Locate the cell with the specified text and output its (X, Y) center coordinate. 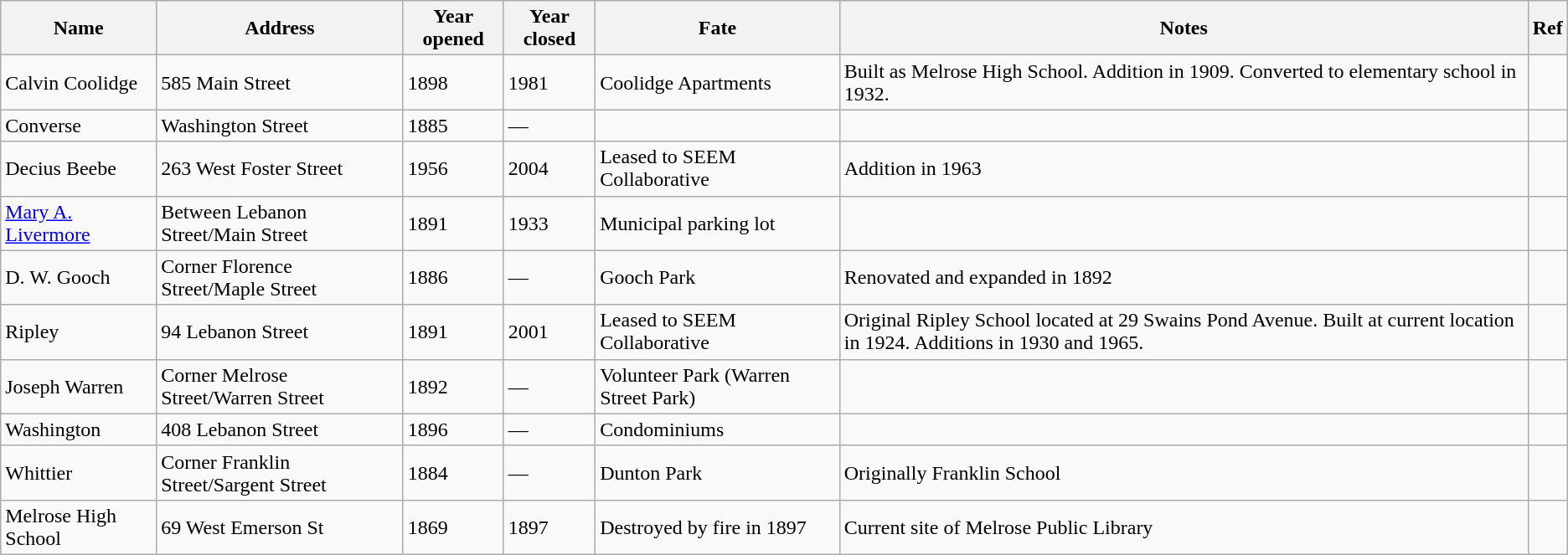
D. W. Gooch (79, 278)
1896 (453, 429)
1933 (549, 223)
Volunteer Park (Warren Street Park) (718, 387)
1892 (453, 387)
Destroyed by fire in 1897 (718, 527)
Whittier (79, 472)
585 Main Street (280, 82)
1898 (453, 82)
1884 (453, 472)
Converse (79, 126)
Coolidge Apartments (718, 82)
1885 (453, 126)
Originally Franklin School (1184, 472)
2001 (549, 331)
Addition in 1963 (1184, 169)
2004 (549, 169)
Corner Florence Street/Maple Street (280, 278)
Year opened (453, 28)
Corner Melrose Street/Warren Street (280, 387)
Municipal parking lot (718, 223)
Corner Franklin Street/Sargent Street (280, 472)
Joseph Warren (79, 387)
1956 (453, 169)
Ref (1548, 28)
Built as Melrose High School. Addition in 1909. Converted to elementary school in 1932. (1184, 82)
Renovated and expanded in 1892 (1184, 278)
Decius Beebe (79, 169)
94 Lebanon Street (280, 331)
Washington (79, 429)
Gooch Park (718, 278)
Year closed (549, 28)
408 Lebanon Street (280, 429)
Condominiums (718, 429)
Calvin Coolidge (79, 82)
69 West Emerson St (280, 527)
Notes (1184, 28)
1981 (549, 82)
Fate (718, 28)
Current site of Melrose Public Library (1184, 527)
Dunton Park (718, 472)
1869 (453, 527)
Name (79, 28)
Address (280, 28)
Mary A. Livermore (79, 223)
1886 (453, 278)
Washington Street (280, 126)
Original Ripley School located at 29 Swains Pond Avenue. Built at current location in 1924. Additions in 1930 and 1965. (1184, 331)
Melrose High School (79, 527)
1897 (549, 527)
Between Lebanon Street/Main Street (280, 223)
Ripley (79, 331)
263 West Foster Street (280, 169)
